Locate the cell with the specified text and output its [x, y] center coordinate. 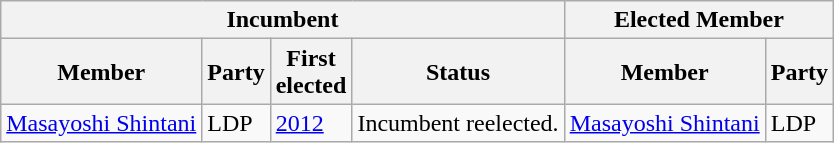
Status [458, 72]
Firstelected [311, 72]
2012 [311, 123]
Incumbent reelected. [458, 123]
Elected Member [698, 20]
Incumbent [282, 20]
